Determine the [X, Y] coordinate at the center of the cell enclosing the given text.  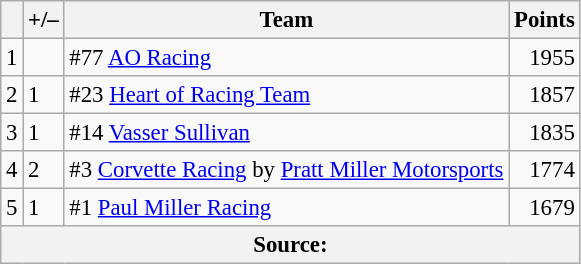
1774 [544, 170]
3 [12, 133]
1679 [544, 208]
#14 Vasser Sullivan [286, 133]
5 [12, 208]
Source: [290, 245]
1835 [544, 133]
#1 Paul Miller Racing [286, 208]
Points [544, 20]
+/– [44, 20]
#23 Heart of Racing Team [286, 95]
#3 Corvette Racing by Pratt Miller Motorsports [286, 170]
4 [12, 170]
1955 [544, 58]
#77 AO Racing [286, 58]
Team [286, 20]
1857 [544, 95]
